For the text-containing cell, return its midpoint in [x, y] coordinate format. 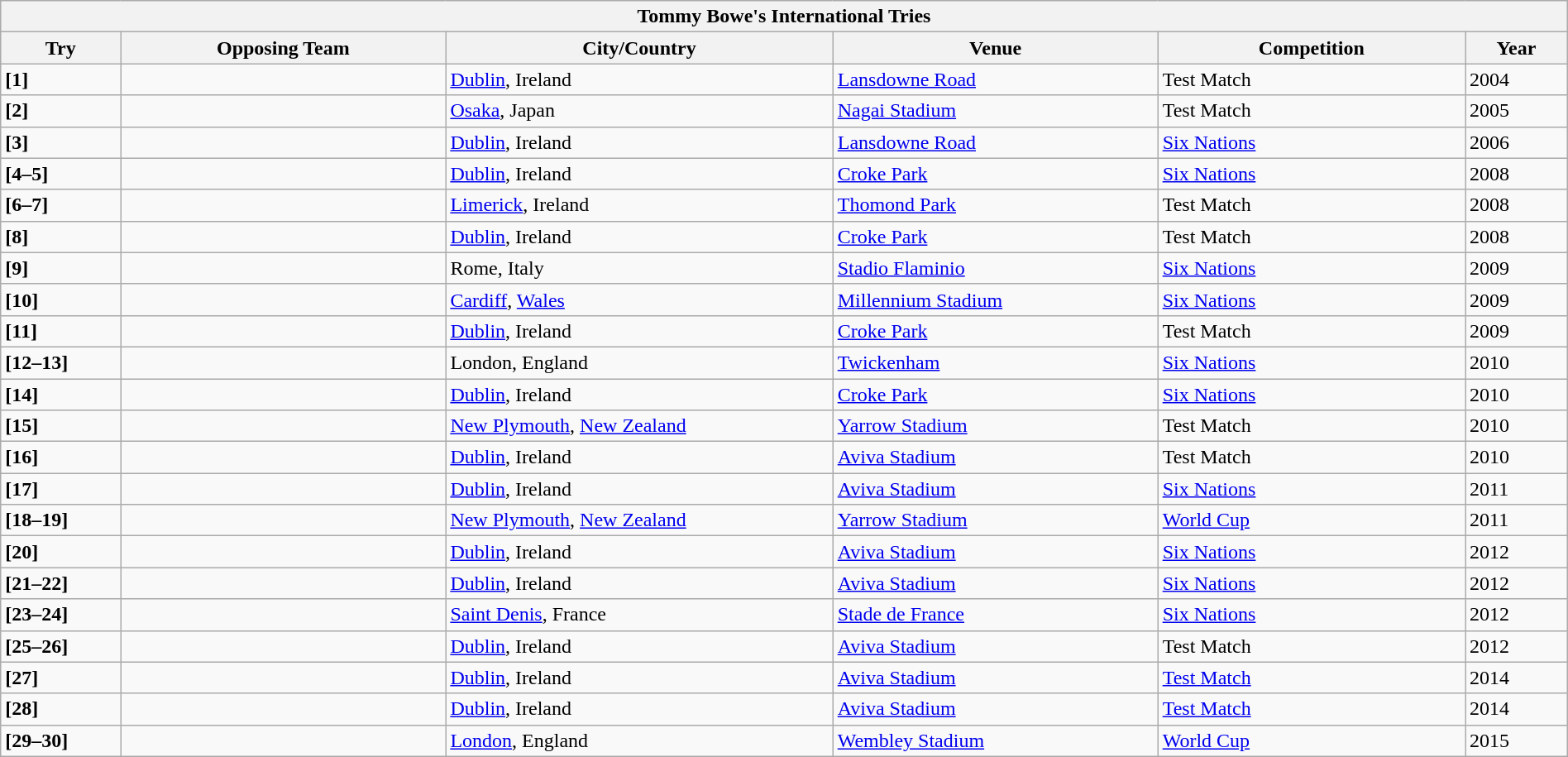
Thomond Park [996, 205]
[12–13] [61, 362]
Tommy Bowe's International Tries [784, 17]
[27] [61, 678]
Rome, Italy [639, 268]
[28] [61, 709]
Saint Denis, France [639, 615]
Opposing Team [283, 48]
[16] [61, 458]
[3] [61, 142]
Twickenham [996, 362]
[1] [61, 79]
2005 [1517, 111]
[6–7] [61, 205]
2004 [1517, 79]
[15] [61, 426]
[25–26] [61, 646]
Stade de France [996, 615]
[2] [61, 111]
[8] [61, 237]
[29–30] [61, 740]
Year [1517, 48]
Stadio Flaminio [996, 268]
2015 [1517, 740]
2006 [1517, 142]
[14] [61, 395]
[4–5] [61, 174]
[18–19] [61, 520]
[10] [61, 299]
Wembley Stadium [996, 740]
Cardiff, Wales [639, 299]
Nagai Stadium [996, 111]
[11] [61, 331]
Competition [1312, 48]
Try [61, 48]
[17] [61, 489]
Venue [996, 48]
[23–24] [61, 615]
City/Country [639, 48]
Osaka, Japan [639, 111]
[21–22] [61, 583]
[9] [61, 268]
[20] [61, 552]
Millennium Stadium [996, 299]
Limerick, Ireland [639, 205]
